From the cell containing the given text, extract its center point as [X, Y] coordinate. 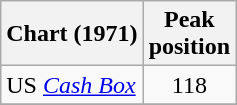
118 [189, 85]
Chart (1971) [72, 34]
Peakposition [189, 34]
US Cash Box [72, 85]
